Extract the (x, y) coordinate from the center of the cell holding the provided text.  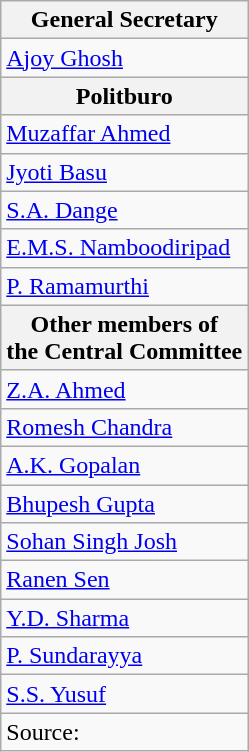
A.K. Gopalan (124, 465)
Politburo (124, 96)
Source: (124, 732)
Muzaffar Ahmed (124, 134)
Z.A. Ahmed (124, 389)
Other members ofthe Central Committee (124, 338)
Romesh Chandra (124, 427)
P. Sundarayya (124, 656)
Jyoti Basu (124, 172)
General Secretary (124, 20)
Ajoy Ghosh (124, 58)
Y.D. Sharma (124, 618)
P. Ramamurthi (124, 286)
Sohan Singh Josh (124, 542)
E.M.S. Namboodiripad (124, 248)
S.A. Dange (124, 210)
Bhupesh Gupta (124, 503)
S.S. Yusuf (124, 694)
Ranen Sen (124, 580)
